Pinpoint the cell where the given text exists, returning its (x, y) midpoint coordinate. 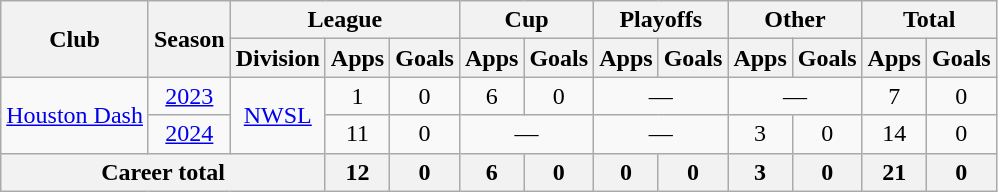
21 (894, 172)
14 (894, 134)
Season (189, 39)
NWSL (278, 115)
Houston Dash (75, 115)
Other (795, 20)
7 (894, 96)
1 (357, 96)
2024 (189, 134)
11 (357, 134)
League (344, 20)
2023 (189, 96)
12 (357, 172)
Total (929, 20)
Cup (526, 20)
Division (278, 58)
Club (75, 39)
Playoffs (661, 20)
Career total (164, 172)
